Find where the given text appears and provide that cell's center as [x, y] coordinate. 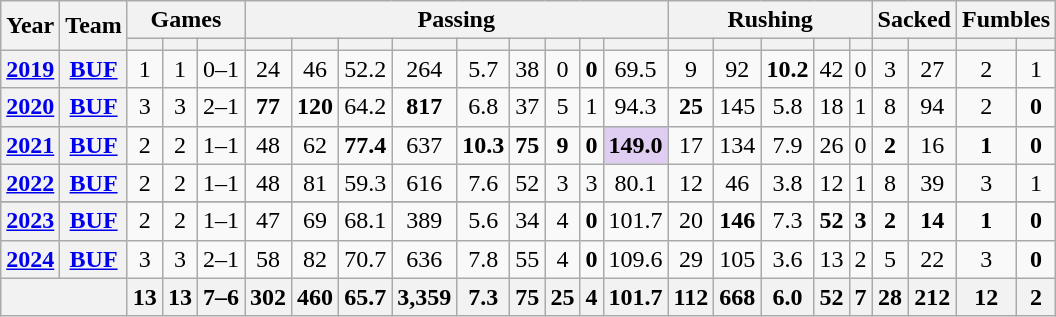
389 [424, 221]
34 [528, 221]
7–6 [220, 297]
2019 [30, 69]
18 [832, 107]
69 [316, 221]
7 [860, 297]
10.3 [484, 145]
Year [30, 26]
5.8 [788, 107]
52.2 [366, 69]
39 [932, 183]
7.9 [788, 145]
26 [832, 145]
77.4 [366, 145]
69.5 [636, 69]
668 [738, 297]
120 [316, 107]
146 [738, 221]
80.1 [636, 183]
112 [691, 297]
58 [268, 259]
637 [424, 145]
17 [691, 145]
2020 [30, 107]
38 [528, 69]
3.8 [788, 183]
62 [316, 145]
7.8 [484, 259]
616 [424, 183]
64.2 [366, 107]
82 [316, 259]
10.2 [788, 69]
636 [424, 259]
212 [932, 297]
22 [932, 259]
149.0 [636, 145]
3,359 [424, 297]
20 [691, 221]
94 [932, 107]
59.3 [366, 183]
92 [738, 69]
16 [932, 145]
Sacked [914, 20]
29 [691, 259]
70.7 [366, 259]
2021 [30, 145]
81 [316, 183]
Fumbles [1006, 20]
6.8 [484, 107]
42 [832, 69]
2024 [30, 259]
27 [932, 69]
7.6 [484, 183]
Games [186, 20]
5.7 [484, 69]
0–1 [220, 69]
Passing [457, 20]
460 [316, 297]
105 [738, 259]
14 [932, 221]
145 [738, 107]
55 [528, 259]
109.6 [636, 259]
24 [268, 69]
6.0 [788, 297]
94.3 [636, 107]
37 [528, 107]
77 [268, 107]
817 [424, 107]
3.6 [788, 259]
Team [94, 26]
134 [738, 145]
2023 [30, 221]
302 [268, 297]
2022 [30, 183]
65.7 [366, 297]
Rushing [770, 20]
47 [268, 221]
28 [890, 297]
68.1 [366, 221]
264 [424, 69]
5.6 [484, 221]
